Provide the (X, Y) coordinate of the cell's center where the given text is located.  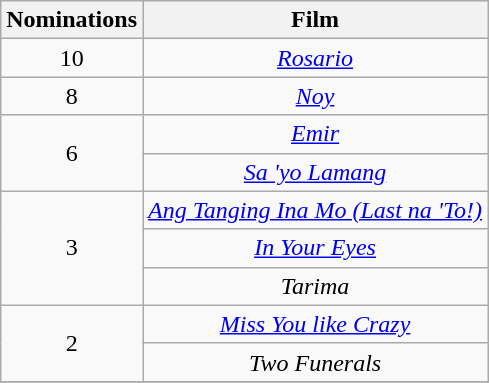
3 (72, 248)
Two Funerals (314, 362)
Sa 'yo Lamang (314, 172)
Noy (314, 96)
Tarima (314, 286)
2 (72, 343)
6 (72, 153)
8 (72, 96)
Emir (314, 134)
In Your Eyes (314, 248)
Ang Tanging Ina Mo (Last na 'To!) (314, 210)
Nominations (72, 20)
Miss You like Crazy (314, 324)
10 (72, 58)
Film (314, 20)
Rosario (314, 58)
